Pinpoint the cell where the given text exists, returning its [X, Y] midpoint coordinate. 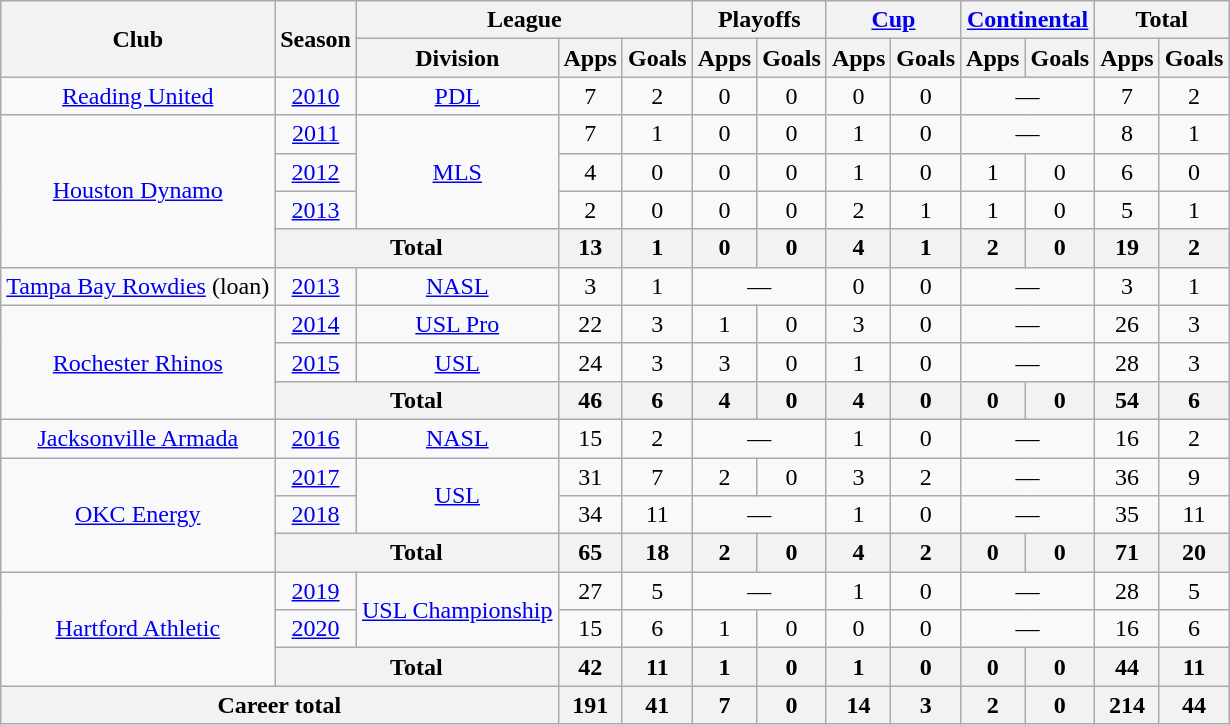
8 [1127, 134]
34 [590, 515]
191 [590, 705]
2015 [316, 362]
USL Championship [457, 610]
Cup [893, 20]
14 [858, 705]
71 [1127, 553]
31 [590, 477]
18 [657, 553]
19 [1127, 248]
Jacksonville Armada [138, 438]
OKC Energy [138, 515]
35 [1127, 515]
Rochester Rhinos [138, 362]
65 [590, 553]
League [524, 20]
2020 [316, 629]
42 [590, 667]
2010 [316, 96]
22 [590, 324]
41 [657, 705]
20 [1194, 553]
Playoffs [759, 20]
214 [1127, 705]
Continental [1028, 20]
Division [457, 58]
2011 [316, 134]
Club [138, 39]
24 [590, 362]
2019 [316, 591]
26 [1127, 324]
Season [316, 39]
Career total [280, 705]
USL Pro [457, 324]
MLS [457, 172]
Reading United [138, 96]
36 [1127, 477]
9 [1194, 477]
Hartford Athletic [138, 629]
Houston Dynamo [138, 191]
Tampa Bay Rowdies (loan) [138, 286]
27 [590, 591]
PDL [457, 96]
2014 [316, 324]
13 [590, 248]
2018 [316, 515]
2012 [316, 172]
2016 [316, 438]
2017 [316, 477]
54 [1127, 400]
46 [590, 400]
